Return the (x, y) coordinate for the center point of the cell that contains the specified text.  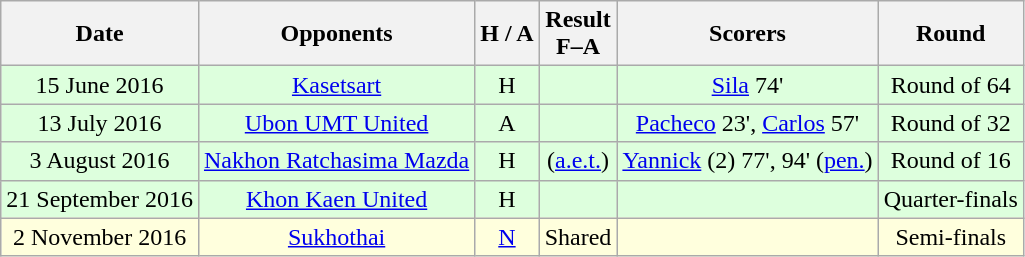
3 August 2016 (100, 161)
Round of 16 (950, 161)
Round (950, 34)
Sukhothai (336, 237)
H / A (507, 34)
Round of 64 (950, 85)
Yannick (2) 77', 94' (pen.) (748, 161)
Date (100, 34)
A (507, 123)
N (507, 237)
Opponents (336, 34)
21 September 2016 (100, 199)
Ubon UMT United (336, 123)
Quarter-finals (950, 199)
Sila 74' (748, 85)
Pacheco 23', Carlos 57' (748, 123)
ResultF–A (578, 34)
Scorers (748, 34)
(a.e.t.) (578, 161)
Nakhon Ratchasima Mazda (336, 161)
Shared (578, 237)
13 July 2016 (100, 123)
Kasetsart (336, 85)
15 June 2016 (100, 85)
Khon Kaen United (336, 199)
Semi-finals (950, 237)
2 November 2016 (100, 237)
Round of 32 (950, 123)
